Detect which cell encompasses the target text, then output its [x, y] center coordinate. 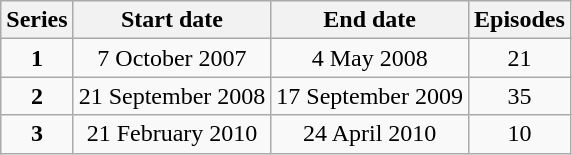
35 [520, 96]
21 February 2010 [172, 134]
3 [37, 134]
Episodes [520, 20]
1 [37, 58]
2 [37, 96]
21 September 2008 [172, 96]
End date [370, 20]
Series [37, 20]
10 [520, 134]
17 September 2009 [370, 96]
7 October 2007 [172, 58]
Start date [172, 20]
4 May 2008 [370, 58]
24 April 2010 [370, 134]
21 [520, 58]
